Determine the [X, Y] coordinate at the center of the cell enclosing the given text.  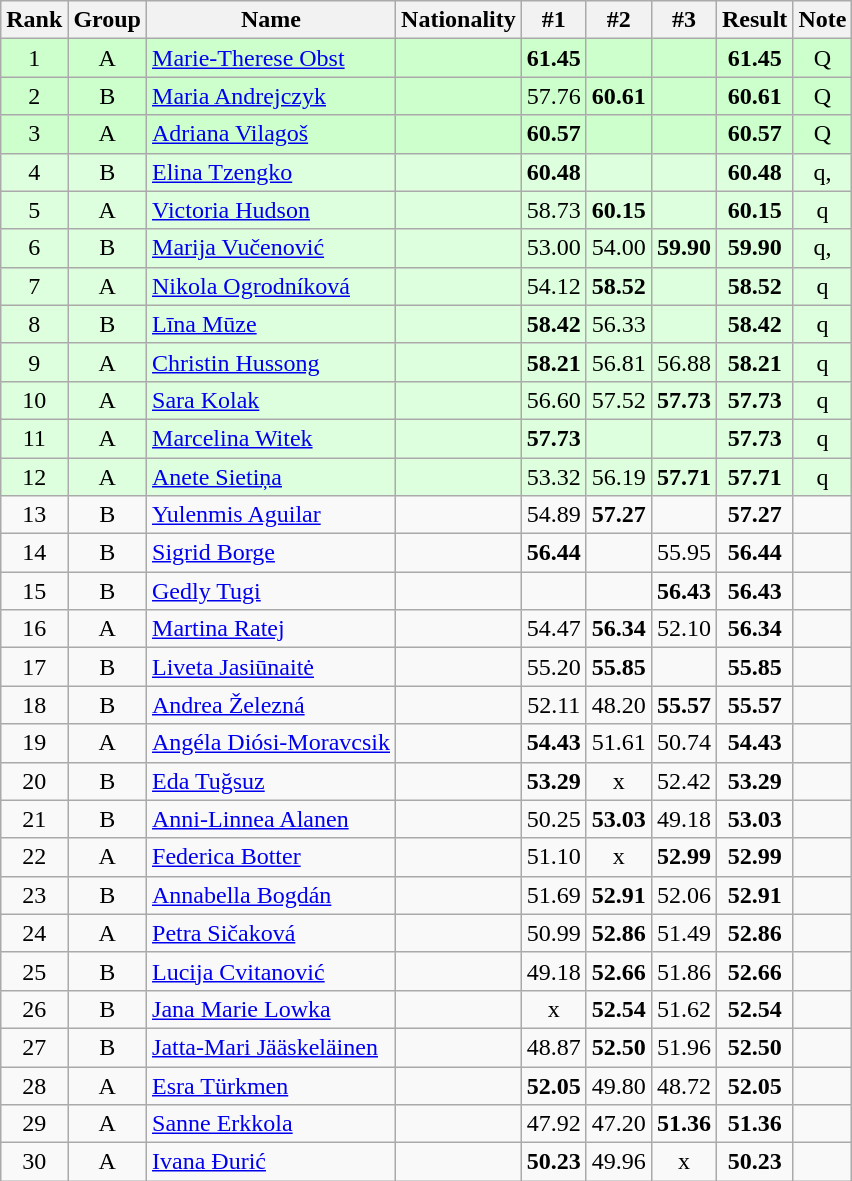
52.42 [684, 781]
Marie-Therese Obst [272, 58]
Yulenmis Aguilar [272, 515]
Nationality [459, 20]
Liveta Jasiūnaitė [272, 667]
51.96 [684, 1047]
56.33 [618, 324]
Jatta-Mari Jääskeläinen [272, 1047]
19 [34, 743]
Anni-Linnea Alanen [272, 819]
Marcelina Witek [272, 438]
56.60 [554, 400]
Victoria Hudson [272, 210]
Ivana Đurić [272, 1162]
Note [822, 20]
#3 [684, 20]
58.73 [554, 210]
53.32 [554, 477]
Christin Hussong [272, 362]
53.00 [554, 248]
48.87 [554, 1047]
3 [34, 134]
51.86 [684, 971]
54.47 [554, 629]
51.62 [684, 1009]
11 [34, 438]
14 [34, 553]
8 [34, 324]
28 [34, 1085]
50.74 [684, 743]
26 [34, 1009]
5 [34, 210]
7 [34, 286]
57.76 [554, 96]
Eda Tuğsuz [272, 781]
51.69 [554, 895]
55.20 [554, 667]
54.00 [618, 248]
27 [34, 1047]
12 [34, 477]
Jana Marie Lowka [272, 1009]
10 [34, 400]
50.99 [554, 933]
52.11 [554, 705]
22 [34, 857]
Angéla Diósi-Moravcsik [272, 743]
47.20 [618, 1124]
#2 [618, 20]
Result [754, 20]
Elina Tzengko [272, 172]
6 [34, 248]
54.12 [554, 286]
Esra Türkmen [272, 1085]
Martina Ratej [272, 629]
Group [108, 20]
48.20 [618, 705]
29 [34, 1124]
Nikola Ogrodníková [272, 286]
56.19 [618, 477]
4 [34, 172]
Federica Botter [272, 857]
51.61 [618, 743]
23 [34, 895]
49.80 [618, 1085]
Petra Sičaková [272, 933]
56.81 [618, 362]
Anete Sietiņa [272, 477]
57.52 [618, 400]
18 [34, 705]
16 [34, 629]
50.25 [554, 819]
#1 [554, 20]
15 [34, 591]
Rank [34, 20]
17 [34, 667]
Annabella Bogdán [272, 895]
Andrea Železná [272, 705]
1 [34, 58]
Sara Kolak [272, 400]
Marija Vučenović [272, 248]
Lucija Cvitanović [272, 971]
Sigrid Borge [272, 553]
52.06 [684, 895]
20 [34, 781]
13 [34, 515]
24 [34, 933]
Adriana Vilagoš [272, 134]
Gedly Tugi [272, 591]
Sanne Erkkola [272, 1124]
47.92 [554, 1124]
2 [34, 96]
56.88 [684, 362]
48.72 [684, 1085]
54.89 [554, 515]
30 [34, 1162]
49.96 [618, 1162]
Maria Andrejczyk [272, 96]
55.95 [684, 553]
21 [34, 819]
25 [34, 971]
Līna Mūze [272, 324]
51.49 [684, 933]
51.10 [554, 857]
52.10 [684, 629]
Name [272, 20]
9 [34, 362]
